Return [X, Y] of the center of cell containing provided text 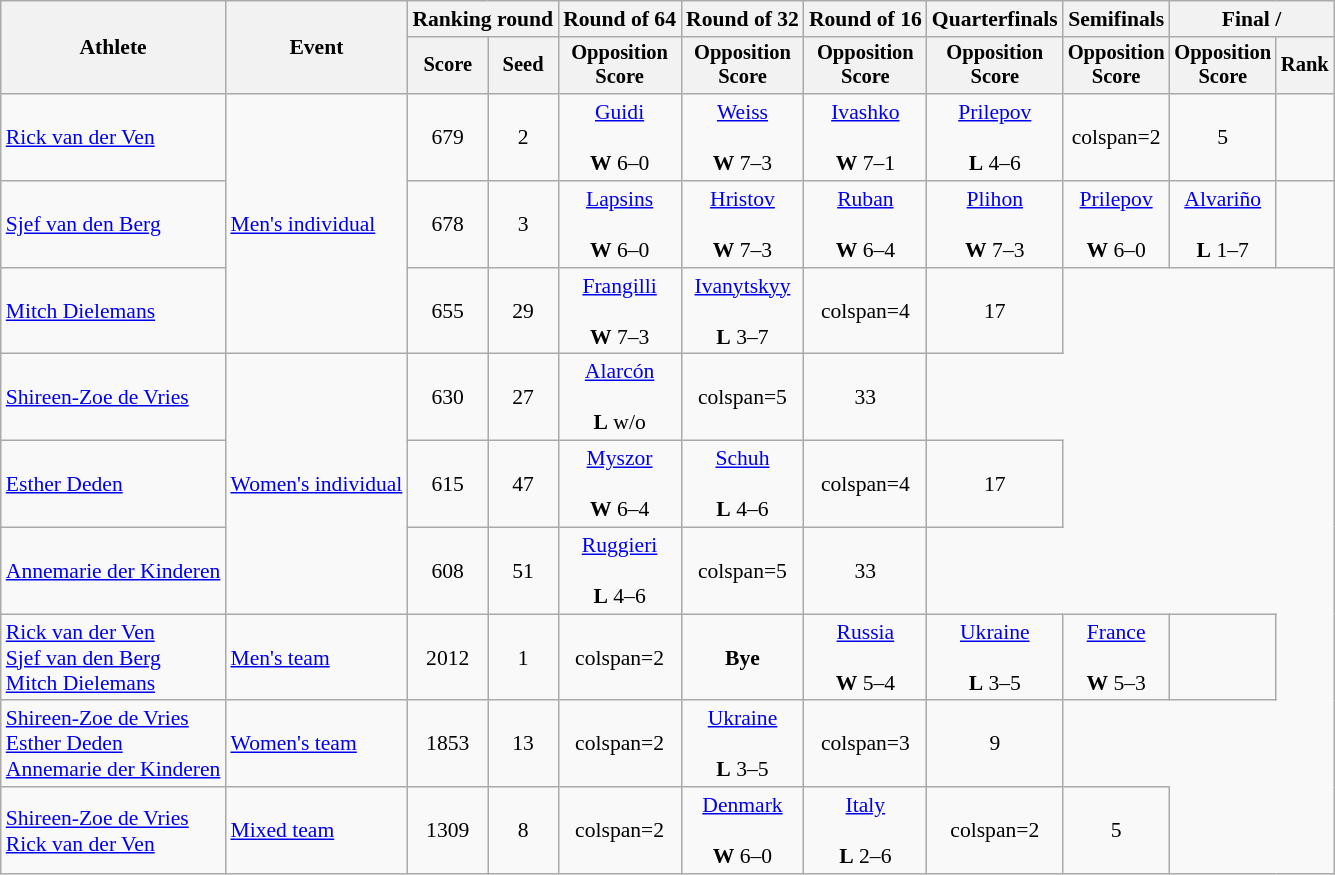
51 [523, 572]
France W 5–3 [1116, 658]
GuidiW 6–0 [620, 138]
13 [523, 744]
IvashkoW 7–1 [866, 138]
1309 [448, 830]
3 [523, 224]
615 [448, 484]
630 [448, 398]
PlihonW 7–3 [995, 224]
LapsinsW 6–0 [620, 224]
Men's team [316, 658]
IvanytskyyL 3–7 [742, 312]
Women's individual [316, 484]
Russia W 5–4 [866, 658]
9 [995, 744]
Annemarie der Kinderen [114, 572]
WeissW 7–3 [742, 138]
29 [523, 312]
Seed [523, 66]
Shireen-Zoe de VriesEsther DedenAnnemarie der Kinderen [114, 744]
Quarterfinals [995, 19]
655 [448, 312]
Alarcón L w/o [620, 398]
FrangilliW 7–3 [620, 312]
27 [523, 398]
2012 [448, 658]
Italy L 2–6 [866, 830]
Denmark W 6–0 [742, 830]
Round of 16 [866, 19]
Semifinals [1116, 19]
SchuhL 4–6 [742, 484]
Shireen-Zoe de VriesRick van der Ven [114, 830]
Ruggieri L 4–6 [620, 572]
Final / [1251, 19]
Sjef van den Berg [114, 224]
608 [448, 572]
1853 [448, 744]
1 [523, 658]
Women's team [316, 744]
AlvariñoL 1–7 [1222, 224]
Round of 32 [742, 19]
Score [448, 66]
8 [523, 830]
colspan=3 [866, 744]
47 [523, 484]
Round of 64 [620, 19]
Ranking round [482, 19]
MyszorW 6–4 [620, 484]
PrilepovW 6–0 [1116, 224]
679 [448, 138]
PrilepovL 4–6 [995, 138]
Bye [742, 658]
Mixed team [316, 830]
Shireen-Zoe de Vries [114, 398]
Event [316, 48]
2 [523, 138]
HristovW 7–3 [742, 224]
Mitch Dielemans [114, 312]
Esther Deden [114, 484]
Men's individual [316, 224]
RubanW 6–4 [866, 224]
Athlete [114, 48]
Rick van der VenSjef van den BergMitch Dielemans [114, 658]
Rank [1305, 66]
Rick van der Ven [114, 138]
678 [448, 224]
